Output the (X, Y) coordinate of the center of the cell containing the given text.  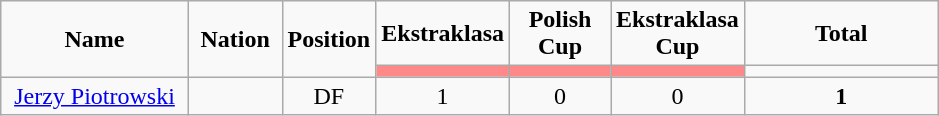
Position (329, 39)
Jerzy Piotrowski (95, 96)
DF (329, 96)
Ekstraklasa Cup (678, 34)
Polish Cup (560, 34)
Nation (235, 39)
Ekstraklasa (443, 34)
Total (841, 34)
Name (95, 39)
